Pinpoint the cell where the given text exists, returning its [x, y] midpoint coordinate. 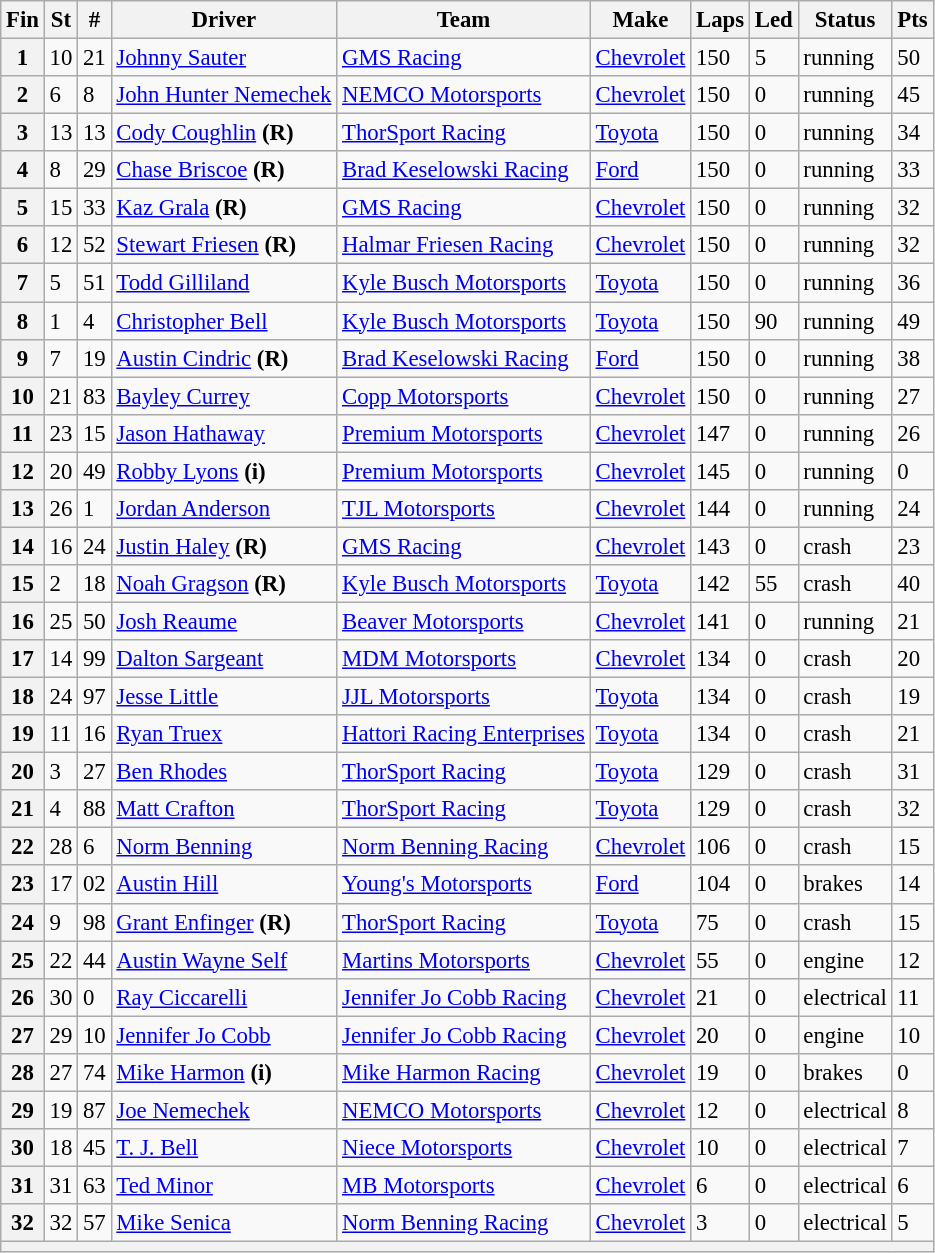
Fin [23, 20]
Led [774, 20]
T. J. Bell [224, 1148]
Stewart Friesen (R) [224, 245]
Mike Senica [224, 1223]
141 [720, 621]
St [60, 20]
# [94, 20]
Jennifer Jo Cobb [224, 1035]
Grant Enfinger (R) [224, 922]
Beaver Motorsports [464, 621]
Robby Lyons (i) [224, 471]
Kaz Grala (R) [224, 208]
Dalton Sargeant [224, 659]
Mike Harmon Racing [464, 1073]
Martins Motorsports [464, 960]
57 [94, 1223]
Bayley Currey [224, 396]
Ben Rhodes [224, 772]
Mike Harmon (i) [224, 1073]
52 [94, 245]
MDM Motorsports [464, 659]
98 [94, 922]
36 [912, 283]
Josh Reaume [224, 621]
Hattori Racing Enterprises [464, 734]
Jordan Anderson [224, 509]
Status [845, 20]
Young's Motorsports [464, 885]
Laps [720, 20]
Team [464, 20]
74 [94, 1073]
Halmar Friesen Racing [464, 245]
Norm Benning [224, 847]
Joe Nemechek [224, 1110]
Jason Hathaway [224, 433]
63 [94, 1185]
MB Motorsports [464, 1185]
John Hunter Nemechek [224, 95]
Niece Motorsports [464, 1148]
TJL Motorsports [464, 509]
Christopher Bell [224, 321]
142 [720, 584]
02 [94, 885]
147 [720, 433]
145 [720, 471]
75 [720, 922]
Jesse Little [224, 697]
106 [720, 847]
88 [94, 809]
83 [94, 396]
38 [912, 358]
Matt Crafton [224, 809]
104 [720, 885]
Justin Haley (R) [224, 546]
Austin Wayne Self [224, 960]
Make [640, 20]
51 [94, 283]
Todd Gilliland [224, 283]
143 [720, 546]
34 [912, 133]
Pts [912, 20]
Ted Minor [224, 1185]
Ryan Truex [224, 734]
Johnny Sauter [224, 58]
JJL Motorsports [464, 697]
Copp Motorsports [464, 396]
Noah Gragson (R) [224, 584]
44 [94, 960]
Driver [224, 20]
Austin Hill [224, 885]
Chase Briscoe (R) [224, 170]
97 [94, 697]
Austin Cindric (R) [224, 358]
40 [912, 584]
144 [720, 509]
Cody Coughlin (R) [224, 133]
90 [774, 321]
87 [94, 1110]
Ray Ciccarelli [224, 997]
99 [94, 659]
